For the text-containing cell, return its midpoint in [x, y] coordinate format. 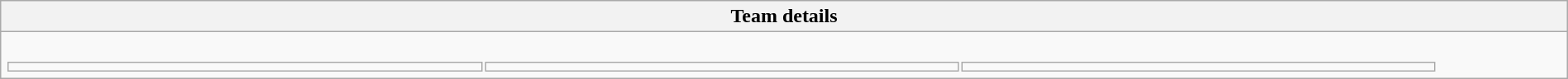
Team details [784, 16]
